Locate the cell with the specified text and output its [X, Y] center coordinate. 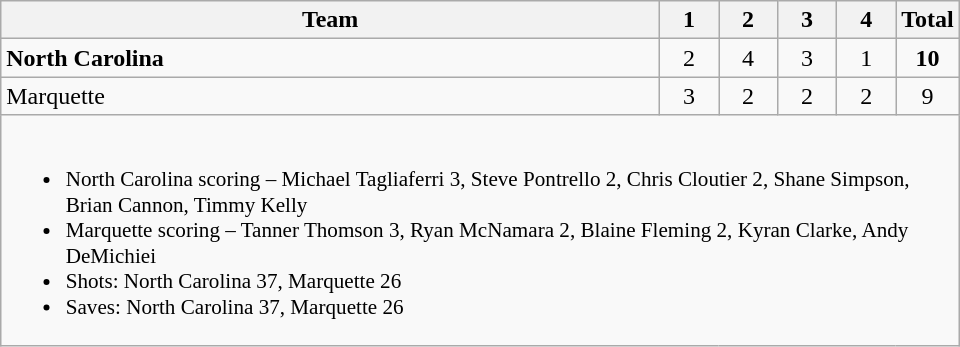
North Carolina [330, 58]
10 [928, 58]
9 [928, 96]
Marquette [330, 96]
Total [928, 20]
Team [330, 20]
